Find where the given text appears and provide that cell's center as [x, y] coordinate. 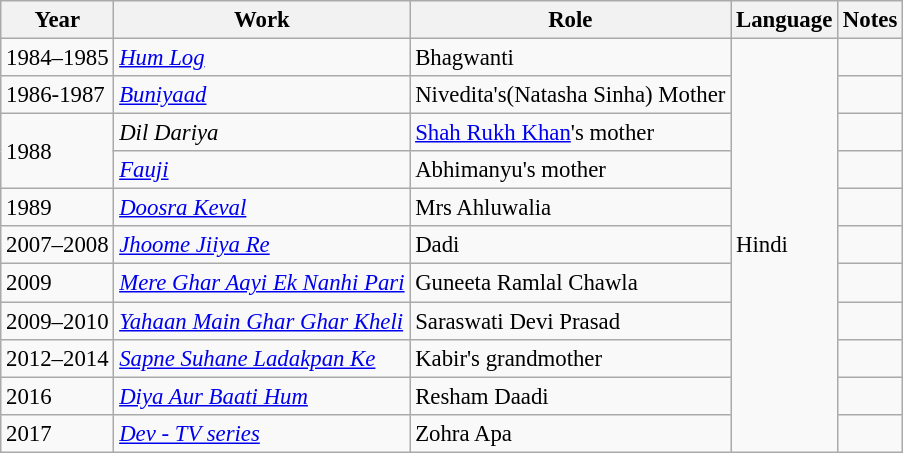
2017 [58, 433]
1988 [58, 152]
Guneeta Ramlal Chawla [570, 283]
Yahaan Main Ghar Ghar Kheli [262, 321]
2007–2008 [58, 245]
2012–2014 [58, 358]
Bhagwanti [570, 58]
Diya Aur Baati Hum [262, 396]
Zohra Apa [570, 433]
Hindi [784, 246]
2009 [58, 283]
Notes [870, 20]
1984–1985 [58, 58]
Dil Dariya [262, 133]
2009–2010 [58, 321]
Saraswati Devi Prasad [570, 321]
Fauji [262, 170]
Nivedita's(Natasha Sinha) Mother [570, 95]
Hum Log [262, 58]
Role [570, 20]
Kabir's grandmother [570, 358]
1986-1987 [58, 95]
1989 [58, 208]
Doosra Keval [262, 208]
Abhimanyu's mother [570, 170]
Language [784, 20]
Shah Rukh Khan's mother [570, 133]
Dadi [570, 245]
Dev - TV series [262, 433]
2016 [58, 396]
Resham Daadi [570, 396]
Mrs Ahluwalia [570, 208]
Work [262, 20]
Sapne Suhane Ladakpan Ke [262, 358]
Jhoome Jiiya Re [262, 245]
Year [58, 20]
Mere Ghar Aayi Ek Nanhi Pari [262, 283]
Buniyaad [262, 95]
